Output the (x, y) coordinate of the center of the cell containing the given text.  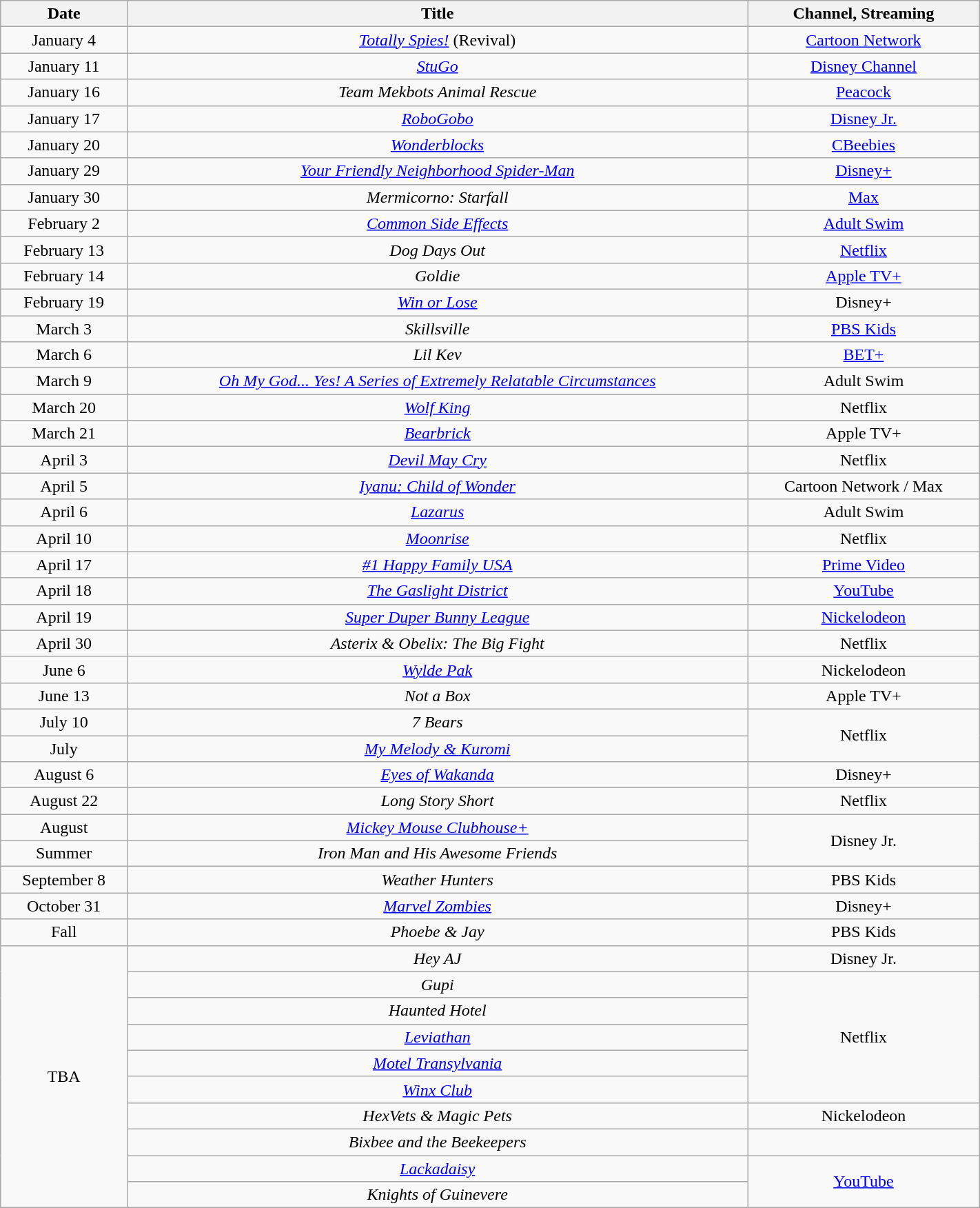
Summer (64, 854)
Totally Spies! (Revival) (438, 40)
Win or Lose (438, 302)
BET+ (864, 355)
My Melody & Kuromi (438, 748)
Devil May Cry (438, 460)
Peacock (864, 92)
Winx Club (438, 1089)
Long Story Short (438, 801)
Motel Transylvania (438, 1063)
Wolf King (438, 407)
April 10 (64, 538)
September 8 (64, 880)
Team Mekbots Animal Rescue (438, 92)
Moonrise (438, 538)
February 13 (64, 250)
#1 Happy Family USA (438, 565)
Lil Kev (438, 355)
Bearbrick (438, 434)
Skillsville (438, 329)
Asterix & Obelix: The Big Fight (438, 643)
Lackadaisy (438, 1169)
Title (438, 14)
Weather Hunters (438, 880)
Leviathan (438, 1037)
Your Friendly Neighborhood Spider-Man (438, 171)
Wonderblocks (438, 145)
Channel, Streaming (864, 14)
The Gaslight District (438, 591)
Cartoon Network (864, 40)
January 20 (64, 145)
January 4 (64, 40)
Haunted Hotel (438, 1011)
August 22 (64, 801)
April 18 (64, 591)
StuGo (438, 66)
Date (64, 14)
Knights of Guinevere (438, 1195)
April 19 (64, 617)
January 17 (64, 119)
Disney Channel (864, 66)
HexVets & Magic Pets (438, 1116)
Prime Video (864, 565)
Oh My God... Yes! A Series of Extremely Relatable Circumstances (438, 381)
Phoebe & Jay (438, 932)
April 5 (64, 486)
Wylde Pak (438, 670)
Bixbee and the Beekeepers (438, 1142)
February 14 (64, 276)
February 2 (64, 223)
January 11 (64, 66)
CBeebies (864, 145)
April 6 (64, 512)
Goldie (438, 276)
March 21 (64, 434)
Super Duper Bunny League (438, 617)
January 29 (64, 171)
Mickey Mouse Clubhouse+ (438, 827)
Cartoon Network / Max (864, 486)
RoboGobo (438, 119)
Dog Days Out (438, 250)
April 30 (64, 643)
March 9 (64, 381)
Marvel Zombies (438, 906)
March 20 (64, 407)
Iyanu: Child of Wonder (438, 486)
Max (864, 197)
Eyes of Wakanda (438, 775)
June 6 (64, 670)
Fall (64, 932)
January 16 (64, 92)
April 17 (64, 565)
April 3 (64, 460)
August (64, 827)
August 6 (64, 775)
Gupi (438, 985)
February 19 (64, 302)
TBA (64, 1077)
Lazarus (438, 512)
Common Side Effects (438, 223)
7 Bears (438, 722)
March 6 (64, 355)
Not a Box (438, 696)
Mermicorno: Starfall (438, 197)
March 3 (64, 329)
Iron Man and His Awesome Friends (438, 854)
July 10 (64, 722)
June 13 (64, 696)
Hey AJ (438, 958)
July (64, 748)
October 31 (64, 906)
January 30 (64, 197)
